Determine the [x, y] coordinate at the center of the cell enclosing the given text.  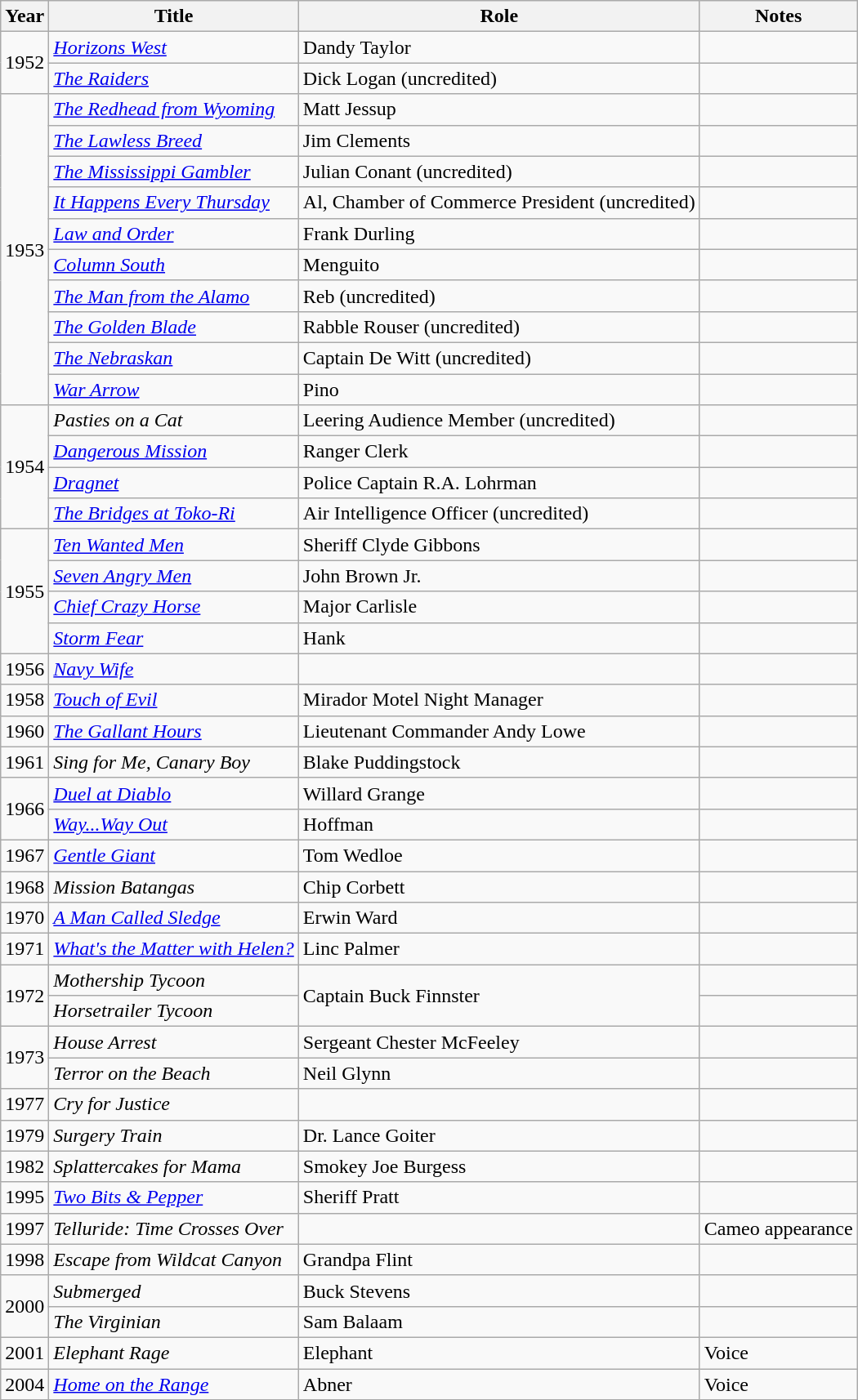
Chip Corbett [498, 886]
Cry for Justice [173, 1104]
1952 [25, 63]
1961 [25, 762]
Willard Grange [498, 793]
Menguito [498, 265]
Elephant Rage [173, 1353]
Duel at Diablo [173, 793]
Two Bits & Pepper [173, 1197]
Horsetrailer Tycoon [173, 1011]
Submerged [173, 1291]
1972 [25, 996]
What's the Matter with Helen? [173, 949]
A Man Called Sledge [173, 918]
1955 [25, 591]
Touch of Evil [173, 700]
2000 [25, 1306]
1970 [25, 918]
Erwin Ward [498, 918]
The Raiders [173, 78]
Buck Stevens [498, 1291]
The Man from the Alamo [173, 296]
Jim Clements [498, 140]
Navy Wife [173, 669]
Captain Buck Finnster [498, 996]
1982 [25, 1166]
Neil Glynn [498, 1073]
Leering Audience Member (uncredited) [498, 421]
Tom Wedloe [498, 855]
Ranger Clerk [498, 452]
Horizons West [173, 47]
Splattercakes for Mama [173, 1166]
1953 [25, 250]
Escape from Wildcat Canyon [173, 1260]
Pino [498, 390]
1956 [25, 669]
Telluride: Time Crosses Over [173, 1228]
John Brown Jr. [498, 576]
Gentle Giant [173, 855]
1997 [25, 1228]
House Arrest [173, 1042]
Cameo appearance [778, 1228]
Ten Wanted Men [173, 545]
The Gallant Hours [173, 731]
Rabble Rouser (uncredited) [498, 327]
Dangerous Mission [173, 452]
The Nebraskan [173, 358]
1968 [25, 886]
Way...Way Out [173, 824]
Sheriff Pratt [498, 1197]
Mothership Tycoon [173, 980]
Captain De Witt (uncredited) [498, 358]
Dragnet [173, 483]
Major Carlisle [498, 607]
The Mississippi Gambler [173, 172]
Lieutenant Commander Andy Lowe [498, 731]
1966 [25, 809]
The Bridges at Toko-Ri [173, 514]
1977 [25, 1104]
1979 [25, 1135]
Hank [498, 638]
Frank Durling [498, 234]
Matt Jessup [498, 109]
1971 [25, 949]
Chief Crazy Horse [173, 607]
It Happens Every Thursday [173, 203]
The Lawless Breed [173, 140]
Hoffman [498, 824]
Blake Puddingstock [498, 762]
Reb (uncredited) [498, 296]
Linc Palmer [498, 949]
The Redhead from Wyoming [173, 109]
Air Intelligence Officer (uncredited) [498, 514]
Dr. Lance Goiter [498, 1135]
Title [173, 16]
Dick Logan (uncredited) [498, 78]
War Arrow [173, 390]
Law and Order [173, 234]
1954 [25, 467]
Julian Conant (uncredited) [498, 172]
2004 [25, 1384]
Year [25, 16]
Police Captain R.A. Lohrman [498, 483]
2001 [25, 1353]
Mirador Motel Night Manager [498, 700]
Al, Chamber of Commerce President (uncredited) [498, 203]
1998 [25, 1260]
Surgery Train [173, 1135]
Smokey Joe Burgess [498, 1166]
Sheriff Clyde Gibbons [498, 545]
Column South [173, 265]
Grandpa Flint [498, 1260]
Pasties on a Cat [173, 421]
Mission Batangas [173, 886]
Seven Angry Men [173, 576]
Sing for Me, Canary Boy [173, 762]
Dandy Taylor [498, 47]
1958 [25, 700]
The Virginian [173, 1322]
Elephant [498, 1353]
Notes [778, 16]
1967 [25, 855]
Sam Balaam [498, 1322]
The Golden Blade [173, 327]
Home on the Range [173, 1384]
Storm Fear [173, 638]
Role [498, 16]
Sergeant Chester McFeeley [498, 1042]
Terror on the Beach [173, 1073]
1960 [25, 731]
1973 [25, 1058]
Abner [498, 1384]
1995 [25, 1197]
